Identify which cell holds the provided text, then report its (X, Y) central coordinate. 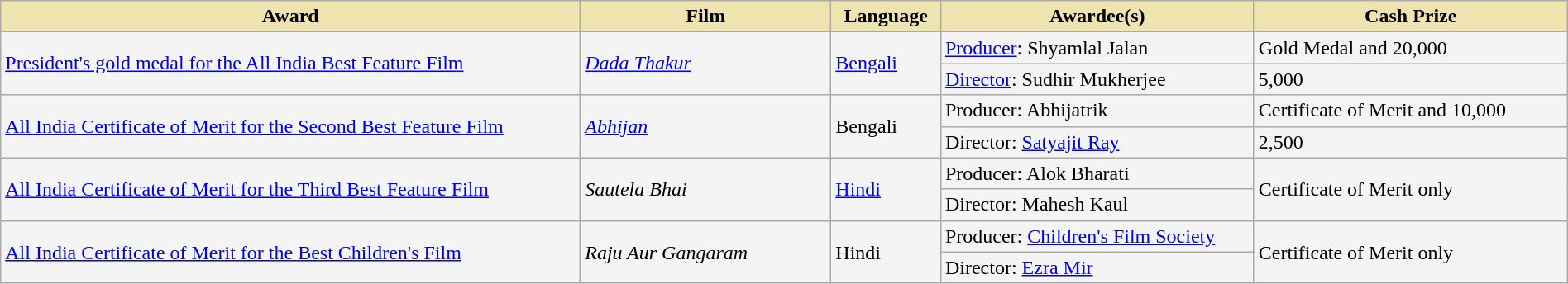
President's gold medal for the All India Best Feature Film (291, 64)
Director: Mahesh Kaul (1097, 205)
Producer: Children's Film Society (1097, 236)
Director: Sudhir Mukherjee (1097, 79)
Dada Thakur (706, 64)
All India Certificate of Merit for the Third Best Feature Film (291, 189)
Producer: Alok Bharati (1097, 173)
Raju Aur Gangaram (706, 252)
Gold Medal and 20,000 (1411, 48)
All India Certificate of Merit for the Best Children's Film (291, 252)
5,000 (1411, 79)
Award (291, 17)
2,500 (1411, 142)
Language (887, 17)
Director: Ezra Mir (1097, 267)
Cash Prize (1411, 17)
Director: Satyajit Ray (1097, 142)
Producer: Shyamlal Jalan (1097, 48)
Sautela Bhai (706, 189)
Certificate of Merit and 10,000 (1411, 111)
Awardee(s) (1097, 17)
Film (706, 17)
All India Certificate of Merit for the Second Best Feature Film (291, 126)
Producer: Abhijatrik (1097, 111)
Abhijan (706, 126)
